Return the (x, y) coordinate for the center point of the cell that contains the specified text.  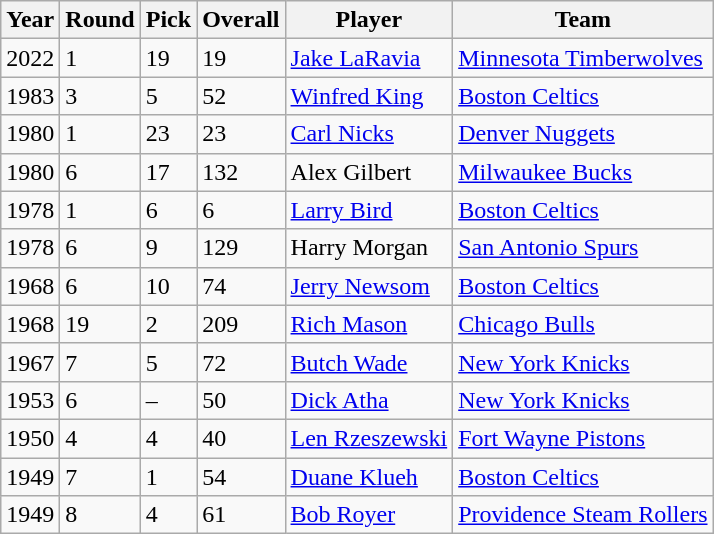
52 (241, 96)
Carl Nicks (369, 134)
Chicago Bulls (583, 324)
40 (241, 438)
132 (241, 172)
Dick Atha (369, 400)
1983 (30, 96)
1950 (30, 438)
Harry Morgan (369, 248)
Butch Wade (369, 362)
Minnesota Timberwolves (583, 58)
San Antonio Spurs (583, 248)
Jake LaRavia (369, 58)
Alex Gilbert (369, 172)
Bob Royer (369, 515)
Fort Wayne Pistons (583, 438)
Winfred King (369, 96)
3 (100, 96)
17 (168, 172)
61 (241, 515)
129 (241, 248)
1967 (30, 362)
1953 (30, 400)
Duane Klueh (369, 477)
54 (241, 477)
2 (168, 324)
2022 (30, 58)
9 (168, 248)
Player (369, 20)
Rich Mason (369, 324)
Overall (241, 20)
10 (168, 286)
50 (241, 400)
Year (30, 20)
74 (241, 286)
– (168, 400)
Jerry Newsom (369, 286)
Round (100, 20)
72 (241, 362)
Denver Nuggets (583, 134)
209 (241, 324)
Pick (168, 20)
Len Rzeszewski (369, 438)
8 (100, 515)
Team (583, 20)
Providence Steam Rollers (583, 515)
Larry Bird (369, 210)
Milwaukee Bucks (583, 172)
